Capture the cell that displays the provided text and extract its [X, Y] central coordinate. 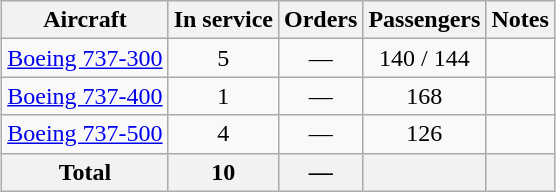
Notes [520, 20]
5 [223, 58]
Boeing 737-500 [85, 134]
168 [424, 96]
126 [424, 134]
Total [85, 172]
10 [223, 172]
1 [223, 96]
Orders [320, 20]
Boeing 737-300 [85, 58]
Aircraft [85, 20]
In service [223, 20]
140 / 144 [424, 58]
Passengers [424, 20]
Boeing 737-400 [85, 96]
4 [223, 134]
